Return the (x, y) coordinate for the center point of the cell that contains the specified text.  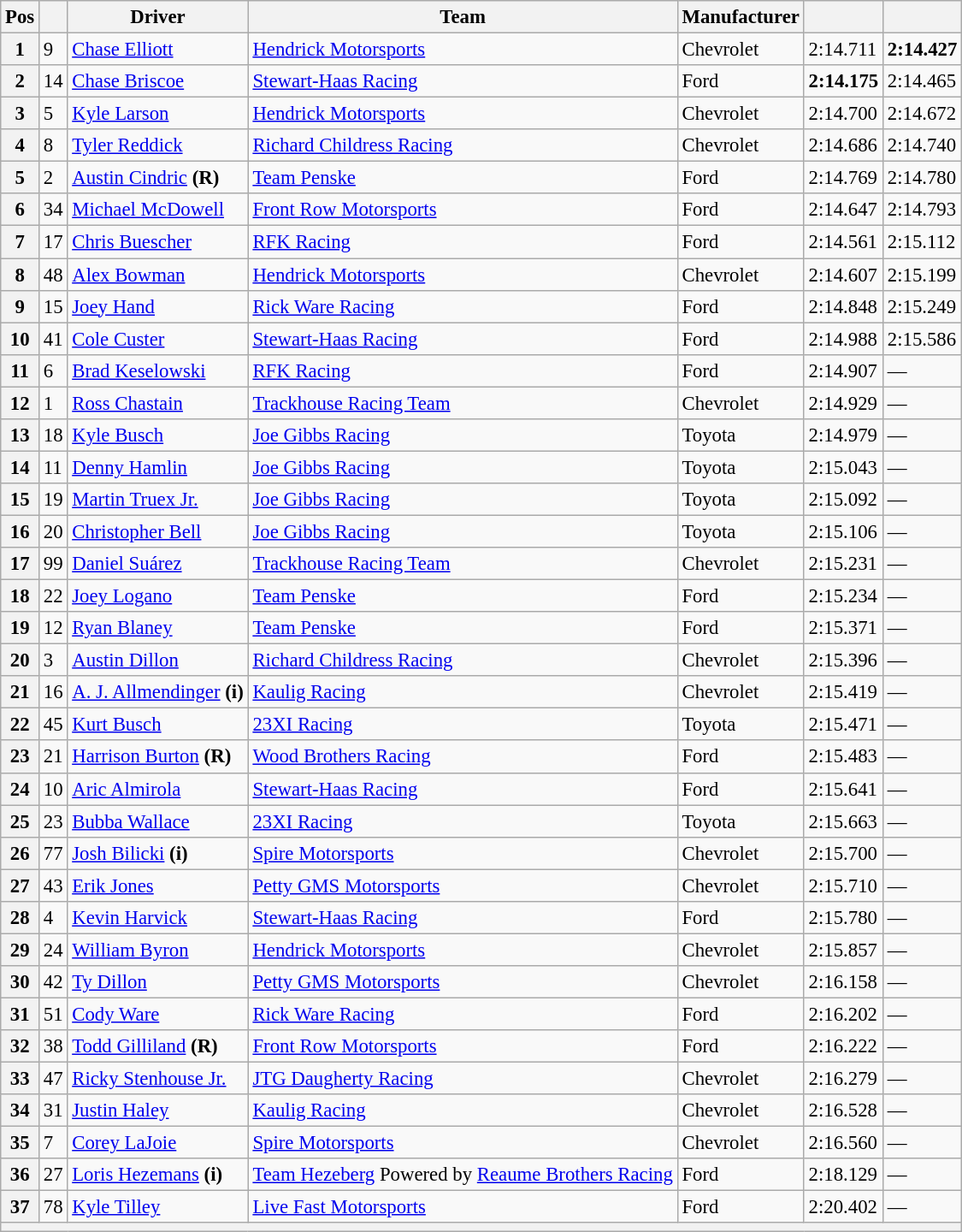
2:15.249 (922, 306)
Aric Almirola (157, 789)
JTG Daugherty Racing (463, 1079)
2:14.700 (843, 114)
32 (21, 1046)
2:14.561 (843, 242)
38 (53, 1046)
2:14.929 (843, 403)
Michael McDowell (157, 210)
Ross Chastain (157, 403)
48 (53, 275)
2:15.483 (843, 757)
Harrison Burton (R) (157, 757)
Loris Hezemans (i) (157, 1175)
Wood Brothers Racing (463, 757)
2:15.112 (922, 242)
45 (53, 725)
Christopher Bell (157, 531)
35 (21, 1143)
Alex Bowman (157, 275)
13 (21, 435)
A. J. Allmendinger (i) (157, 692)
2:15.234 (843, 596)
Denny Hamlin (157, 467)
42 (53, 982)
2:15.471 (843, 725)
Manufacturer (741, 17)
2:15.199 (922, 275)
2:15.092 (843, 500)
Ricky Stenhouse Jr. (157, 1079)
33 (21, 1079)
51 (53, 1014)
Kyle Larson (157, 114)
2:15.641 (843, 789)
Cole Custer (157, 339)
2:14.907 (843, 370)
Team (463, 17)
Corey LaJoie (157, 1143)
Chase Elliott (157, 50)
Joey Hand (157, 306)
2:16.528 (843, 1111)
29 (21, 950)
2:15.857 (843, 950)
2:18.129 (843, 1175)
2:14.686 (843, 145)
Bubba Wallace (157, 821)
2:14.711 (843, 50)
2:15.586 (922, 339)
28 (21, 918)
Brad Keselowski (157, 370)
2:15.710 (843, 885)
Chris Buescher (157, 242)
99 (53, 564)
26 (21, 853)
41 (53, 339)
2:16.222 (843, 1046)
Chase Briscoe (157, 81)
2:15.780 (843, 918)
2:14.740 (922, 145)
Todd Gilliland (R) (157, 1046)
2:16.158 (843, 982)
William Byron (157, 950)
37 (21, 1207)
43 (53, 885)
Live Fast Motorsports (463, 1207)
Justin Haley (157, 1111)
2:15.396 (843, 660)
Kyle Busch (157, 435)
Austin Dillon (157, 660)
Erik Jones (157, 885)
Kurt Busch (157, 725)
2:14.769 (843, 178)
2:14.793 (922, 210)
2:14.427 (922, 50)
25 (21, 821)
2:15.419 (843, 692)
2:14.647 (843, 210)
Kevin Harvick (157, 918)
Austin Cindric (R) (157, 178)
2:16.202 (843, 1014)
Ryan Blaney (157, 628)
2:14.607 (843, 275)
36 (21, 1175)
78 (53, 1207)
Josh Bilicki (i) (157, 853)
2:14.175 (843, 81)
Pos (21, 17)
Kyle Tilley (157, 1207)
2:15.043 (843, 467)
2:15.371 (843, 628)
Daniel Suárez (157, 564)
2:14.979 (843, 435)
Ty Dillon (157, 982)
Driver (157, 17)
2:14.988 (843, 339)
2:15.700 (843, 853)
2:14.780 (922, 178)
2:14.672 (922, 114)
2:16.279 (843, 1079)
2:15.231 (843, 564)
Tyler Reddick (157, 145)
2:14.848 (843, 306)
30 (21, 982)
2:20.402 (843, 1207)
2:15.106 (843, 531)
47 (53, 1079)
2:16.560 (843, 1143)
2:14.465 (922, 81)
Team Hezeberg Powered by Reaume Brothers Racing (463, 1175)
Joey Logano (157, 596)
Martin Truex Jr. (157, 500)
77 (53, 853)
2:15.663 (843, 821)
Cody Ware (157, 1014)
